Identify which cell holds the provided text, then report its (X, Y) central coordinate. 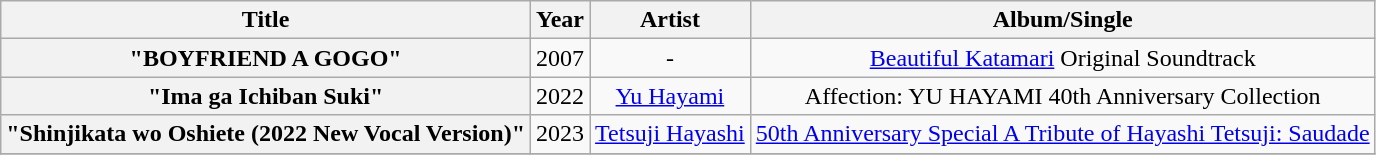
"Ima ga Ichiban Suki" (266, 96)
2007 (560, 58)
"Shinjikata wo Oshiete (2022 New Vocal Version)" (266, 134)
Album/Single (1062, 20)
50th Anniversary Special A Tribute of Hayashi Tetsuji: Saudade (1062, 134)
Affection: YU HAYAMI 40th Anniversary Collection (1062, 96)
Title (266, 20)
Year (560, 20)
2023 (560, 134)
Beautiful Katamari Original Soundtrack (1062, 58)
2022 (560, 96)
- (670, 58)
"BOYFRIEND A GOGO" (266, 58)
Artist (670, 20)
Tetsuji Hayashi (670, 134)
Yu Hayami (670, 96)
